For the text-containing cell, return its midpoint in (X, Y) coordinate format. 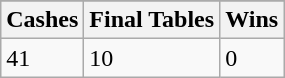
0 (252, 58)
Wins (252, 20)
Final Tables (152, 20)
10 (152, 58)
41 (42, 58)
Cashes (42, 20)
